Search for the cell housing the specified text and yield its (x, y) center coordinate. 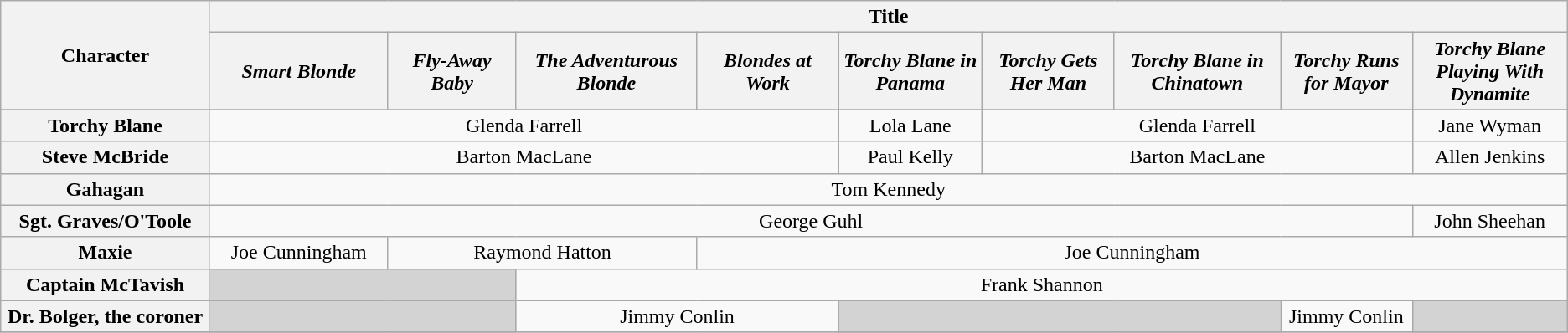
Raymond Hatton (543, 253)
Torchy Blane in Panama (910, 71)
George Guhl (811, 221)
Torchy Blane Playing With Dynamite (1489, 71)
Maxie (106, 253)
Torchy Runs for Mayor (1347, 71)
The Adventurous Blonde (606, 71)
Allen Jenkins (1489, 157)
Paul Kelly (910, 157)
Blondes at Work (767, 71)
Frank Shannon (1042, 284)
John Sheehan (1489, 221)
Gahagan (106, 189)
Title (888, 17)
Lola Lane (910, 126)
Torchy Blane in Chinatown (1197, 71)
Steve McBride (106, 157)
Jane Wyman (1489, 126)
Torchy Blane (106, 126)
Sgt. Graves/O'Toole (106, 221)
Fly-Away Baby (452, 71)
Dr. Bolger, the coroner (106, 316)
Tom Kennedy (888, 189)
Smart Blonde (298, 71)
Captain McTavish (106, 284)
Character (106, 55)
Torchy Gets Her Man (1049, 71)
